Return the [X, Y] coordinate for the center point of the cell that contains the specified text.  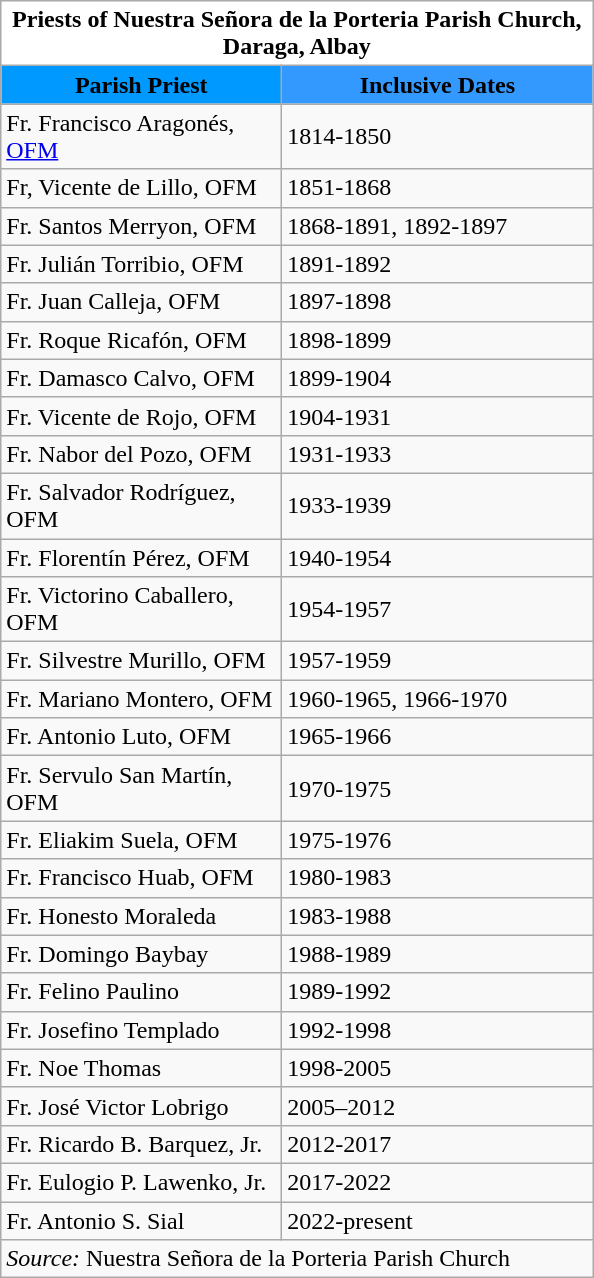
Fr. Felino Paulino [142, 992]
1989-1992 [438, 992]
Fr. Josefino Templado [142, 1030]
Fr. Servulo San Martín, OFM [142, 788]
Inclusive Dates [438, 85]
Priests of Nuestra Señora de la Porteria Parish Church, Daraga, Albay [297, 34]
Fr. Salvador Rodríguez, OFM [142, 506]
1970-1975 [438, 788]
1899-1904 [438, 378]
Fr. Juan Calleja, OFM [142, 302]
1983-1988 [438, 916]
1998-2005 [438, 1068]
1868-1891, 1892-1897 [438, 226]
2012-2017 [438, 1144]
1992-1998 [438, 1030]
Fr. Francisco Aragonés, OFM [142, 136]
Fr. Ricardo B. Barquez, Jr. [142, 1144]
Fr. Honesto Moraleda [142, 916]
Fr. Antonio S. Sial [142, 1221]
1851-1868 [438, 188]
1957-1959 [438, 661]
Fr. Vicente de Rojo, OFM [142, 416]
Fr, Vicente de Lillo, OFM [142, 188]
Fr. Florentín Pérez, OFM [142, 557]
2017-2022 [438, 1182]
1965-1966 [438, 737]
1960-1965, 1966-1970 [438, 699]
1980-1983 [438, 878]
Fr. Julián Torribio, OFM [142, 264]
1940-1954 [438, 557]
Fr. Domingo Baybay [142, 954]
Fr. Francisco Huab, OFM [142, 878]
Fr. Eulogio P. Lawenko, Jr. [142, 1182]
Fr. Antonio Luto, OFM [142, 737]
2022-present [438, 1221]
Fr. Noe Thomas [142, 1068]
Fr. Mariano Montero, OFM [142, 699]
1988-1989 [438, 954]
Fr. Santos Merryon, OFM [142, 226]
Fr. Silvestre Murillo, OFM [142, 661]
1891-1892 [438, 264]
2005–2012 [438, 1106]
Parish Priest [142, 85]
Fr. José Victor Lobrigo [142, 1106]
1904-1931 [438, 416]
1931-1933 [438, 454]
Fr. Roque Ricafón, OFM [142, 340]
Fr. Damasco Calvo, OFM [142, 378]
1898-1899 [438, 340]
Fr. Eliakim Suela, OFM [142, 840]
1897-1898 [438, 302]
1814-1850 [438, 136]
Source: Nuestra Señora de la Porteria Parish Church [297, 1259]
1975-1976 [438, 840]
1933-1939 [438, 506]
1954-1957 [438, 610]
Fr. Victorino Caballero, OFM [142, 610]
Fr. Nabor del Pozo, OFM [142, 454]
